Scan for the cell matching the given text and deliver its (x, y) coordinate at center. 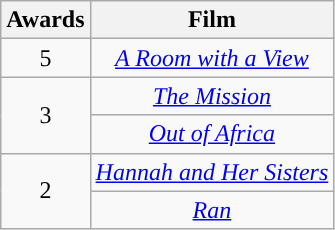
A Room with a View (212, 58)
Hannah and Her Sisters (212, 172)
3 (46, 115)
Film (212, 20)
Awards (46, 20)
Out of Africa (212, 134)
5 (46, 58)
The Mission (212, 96)
Ran (212, 210)
2 (46, 191)
